Identify which cell holds the provided text, then report its [x, y] central coordinate. 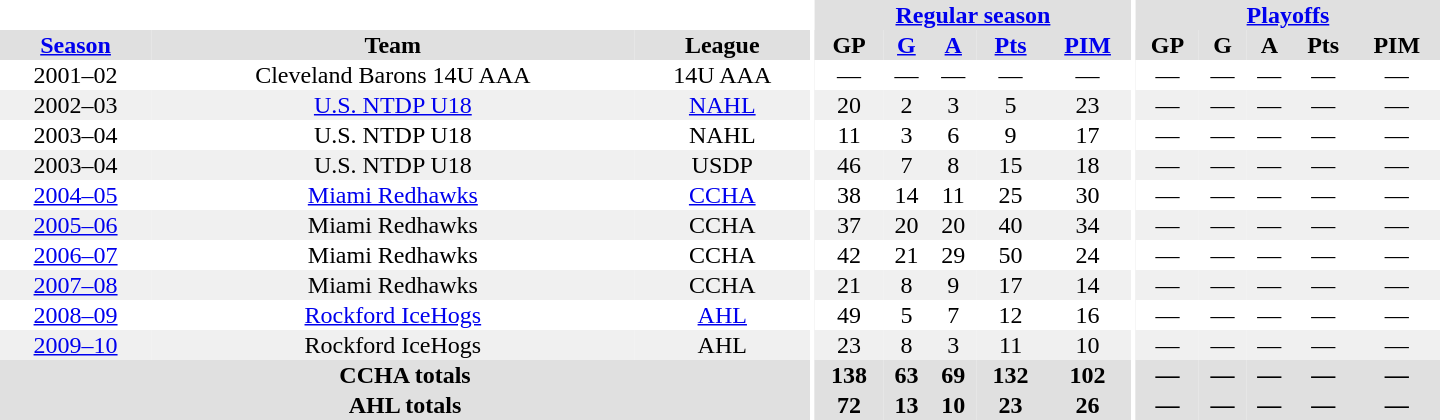
2 [906, 105]
50 [1011, 255]
Cleveland Barons 14U AAA [392, 75]
Season [76, 45]
37 [849, 225]
Regular season [973, 15]
40 [1011, 225]
2002–03 [76, 105]
46 [849, 165]
2009–10 [76, 345]
2004–05 [76, 195]
Team [392, 45]
18 [1087, 165]
6 [954, 135]
2005–06 [76, 225]
12 [1011, 315]
63 [906, 375]
16 [1087, 315]
49 [849, 315]
15 [1011, 165]
CCHA totals [405, 375]
30 [1087, 195]
102 [1087, 375]
29 [954, 255]
2006–07 [76, 255]
2001–02 [76, 75]
34 [1087, 225]
38 [849, 195]
2007–08 [76, 285]
42 [849, 255]
138 [849, 375]
25 [1011, 195]
132 [1011, 375]
24 [1087, 255]
AHL totals [405, 405]
26 [1087, 405]
69 [954, 375]
2008–09 [76, 315]
League [722, 45]
14U AAA [722, 75]
USDP [722, 165]
13 [906, 405]
Playoffs [1288, 15]
72 [849, 405]
